Detect which cell encompasses the target text, then output its (X, Y) center coordinate. 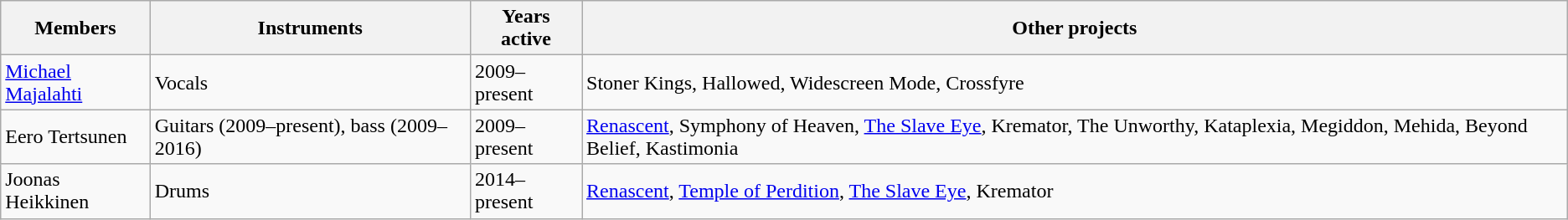
Vocals (310, 82)
Eero Tertsunen (75, 137)
Renascent, Temple of Perdition, The Slave Eye, Kremator (1075, 191)
Michael Majalahti (75, 82)
Drums (310, 191)
Years active (526, 28)
Members (75, 28)
Stoner Kings, Hallowed, Widescreen Mode, Crossfyre (1075, 82)
Other projects (1075, 28)
Instruments (310, 28)
2014–present (526, 191)
Renascent, Symphony of Heaven, The Slave Eye, Kremator, The Unworthy, Kataplexia, Megiddon, Mehida, Beyond Belief, Kastimonia (1075, 137)
Guitars (2009–present), bass (2009–2016) (310, 137)
Joonas Heikkinen (75, 191)
